Detect which cell encompasses the target text, then output its [X, Y] center coordinate. 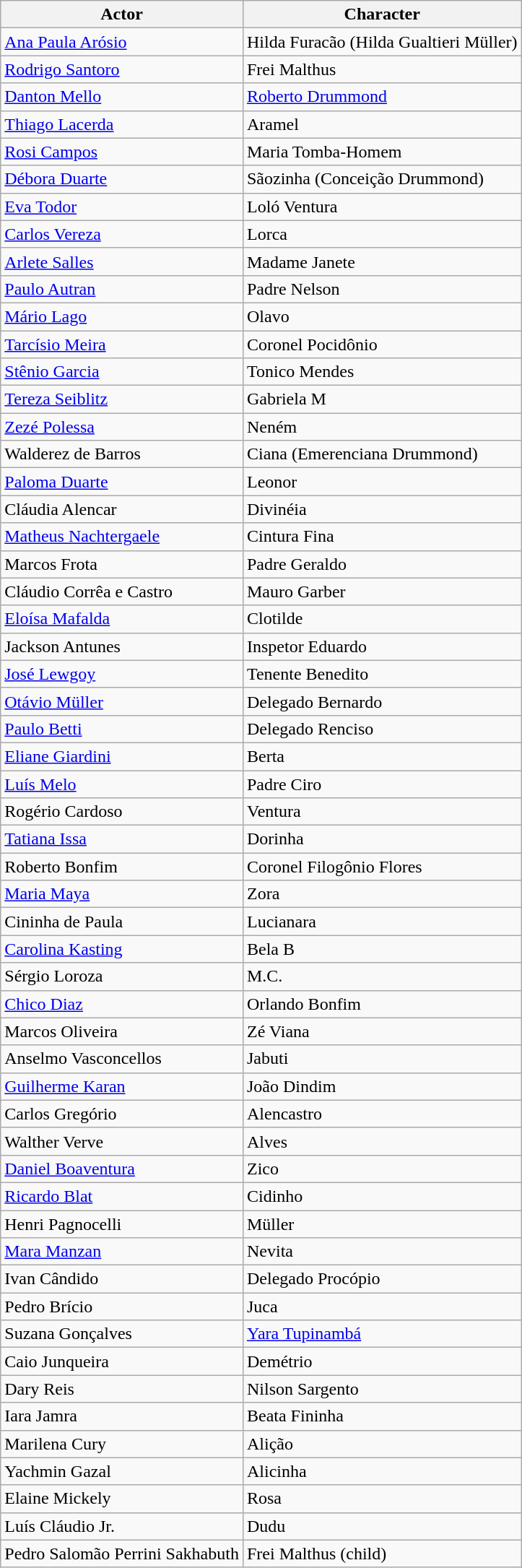
Yachmin Gazal [122, 1471]
Ricardo Blat [122, 1196]
Ana Paula Arósio [122, 42]
Chico Diaz [122, 1004]
Zora [382, 894]
Eloísa Mafalda [122, 619]
Müller [382, 1224]
Guilherme Karan [122, 1086]
Maria Maya [122, 894]
Alição [382, 1444]
Arlete Salles [122, 261]
Ventura [382, 812]
Matheus Nachtergaele [122, 537]
Ivan Cândido [122, 1279]
Cidinho [382, 1196]
Maria Tomba-Homem [382, 152]
Pedro Salomão Perrini Sakhabuth [122, 1554]
Padre Geraldo [382, 564]
Marcos Frota [122, 564]
Zico [382, 1169]
Beata Fininha [382, 1416]
Olavo [382, 316]
Elaine Mickely [122, 1499]
Danton Mello [122, 97]
Delegado Procópio [382, 1279]
Suzana Gonçalves [122, 1334]
Rogério Cardoso [122, 812]
Dary Reis [122, 1389]
Anselmo Vasconcellos [122, 1059]
Cininha de Paula [122, 922]
Rosi Campos [122, 152]
Roberto Drummond [382, 97]
Sãozinha (Conceição Drummond) [382, 179]
Alencastro [382, 1114]
Frei Malthus (child) [382, 1554]
Actor [122, 14]
Otávio Müller [122, 701]
Tenente Benedito [382, 674]
Neném [382, 427]
Luís Melo [122, 784]
Caio Junqueira [122, 1361]
Eliane Giardini [122, 756]
Character [382, 14]
Marcos Oliveira [122, 1031]
Alicinha [382, 1471]
Tonico Mendes [382, 372]
Carlos Vereza [122, 234]
Mário Lago [122, 316]
Stênio Garcia [122, 372]
Pedro Brício [122, 1307]
Rodrigo Santoro [122, 69]
Sérgio Loroza [122, 976]
Alves [382, 1141]
Delegado Renciso [382, 729]
Paulo Betti [122, 729]
Walther Verve [122, 1141]
M.C. [382, 976]
Dudu [382, 1526]
Bela B [382, 949]
Tereza Seiblitz [122, 399]
Iara Jamra [122, 1416]
Henri Pagnocelli [122, 1224]
Thiago Lacerda [122, 124]
Rosa [382, 1499]
Mauro Garber [382, 592]
Lucianara [382, 922]
Jabuti [382, 1059]
Clotilde [382, 619]
Demétrio [382, 1361]
Loló Ventura [382, 207]
Delegado Bernardo [382, 701]
Carolina Kasting [122, 949]
Mara Manzan [122, 1252]
Paloma Duarte [122, 482]
Roberto Bonfim [122, 867]
Orlando Bonfim [382, 1004]
Walderez de Barros [122, 454]
Lorca [382, 234]
Débora Duarte [122, 179]
Berta [382, 756]
Carlos Gregório [122, 1114]
Tatiana Issa [122, 839]
Cintura Fina [382, 537]
Coronel Pocidônio [382, 345]
Daniel Boaventura [122, 1169]
Jackson Antunes [122, 646]
Frei Malthus [382, 69]
Eva Todor [122, 207]
Dorinha [382, 839]
Ciana (Emerenciana Drummond) [382, 454]
Zé Viana [382, 1031]
Marilena Cury [122, 1444]
José Lewgoy [122, 674]
Luís Cláudio Jr. [122, 1526]
Gabriela M [382, 399]
Leonor [382, 482]
Cláudia Alencar [122, 509]
Inspetor Eduardo [382, 646]
Tarcísio Meira [122, 345]
Coronel Filogônio Flores [382, 867]
Cláudio Corrêa e Castro [122, 592]
Paulo Autran [122, 289]
Padre Ciro [382, 784]
Juca [382, 1307]
Zezé Polessa [122, 427]
Nevita [382, 1252]
Padre Nelson [382, 289]
Divinéia [382, 509]
Madame Janete [382, 261]
Yara Tupinambá [382, 1334]
João Dindim [382, 1086]
Nilson Sargento [382, 1389]
Hilda Furacão (Hilda Gualtieri Müller) [382, 42]
Aramel [382, 124]
